Return (X, Y) of the center of cell containing provided text 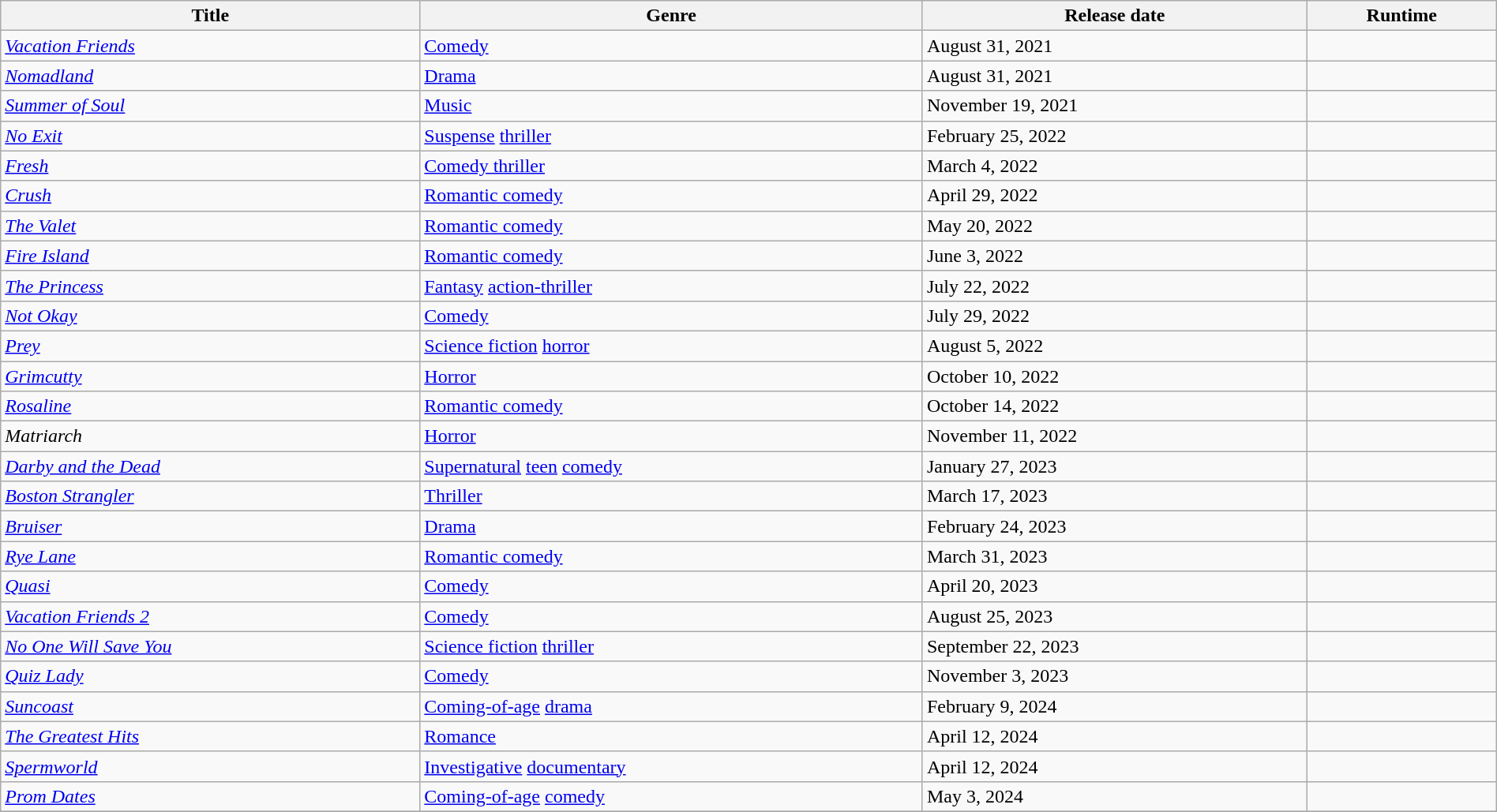
May 3, 2024 (1115, 796)
Crush (210, 196)
Fire Island (210, 256)
Matriarch (210, 436)
Grimcutty (210, 376)
February 24, 2023 (1115, 526)
June 3, 2022 (1115, 256)
October 10, 2022 (1115, 376)
Coming-of-age drama (671, 706)
Science fiction thriller (671, 646)
October 14, 2022 (1115, 406)
Bruiser (210, 526)
Release date (1115, 16)
Investigative documentary (671, 766)
Genre (671, 16)
August 5, 2022 (1115, 346)
April 29, 2022 (1115, 196)
March 17, 2023 (1115, 496)
April 20, 2023 (1115, 586)
Not Okay (210, 316)
November 19, 2021 (1115, 106)
February 25, 2022 (1115, 136)
March 31, 2023 (1115, 556)
The Princess (210, 286)
Fantasy action-thriller (671, 286)
Summer of Soul (210, 106)
Coming-of-age comedy (671, 796)
Thriller (671, 496)
Prom Dates (210, 796)
August 25, 2023 (1115, 616)
February 9, 2024 (1115, 706)
Fresh (210, 166)
January 27, 2023 (1115, 466)
Romance (671, 736)
Quiz Lady (210, 676)
Spermworld (210, 766)
Rosaline (210, 406)
Vacation Friends (210, 46)
September 22, 2023 (1115, 646)
Science fiction horror (671, 346)
March 4, 2022 (1115, 166)
Rye Lane (210, 556)
No Exit (210, 136)
Nomadland (210, 76)
The Valet (210, 226)
Quasi (210, 586)
Suspense thriller (671, 136)
Title (210, 16)
Prey (210, 346)
July 22, 2022 (1115, 286)
The Greatest Hits (210, 736)
July 29, 2022 (1115, 316)
Comedy thriller (671, 166)
Darby and the Dead (210, 466)
May 20, 2022 (1115, 226)
Runtime (1401, 16)
Supernatural teen comedy (671, 466)
Vacation Friends 2 (210, 616)
November 3, 2023 (1115, 676)
November 11, 2022 (1115, 436)
Music (671, 106)
Boston Strangler (210, 496)
Suncoast (210, 706)
No One Will Save You (210, 646)
